For the text-containing cell, return its midpoint in (X, Y) coordinate format. 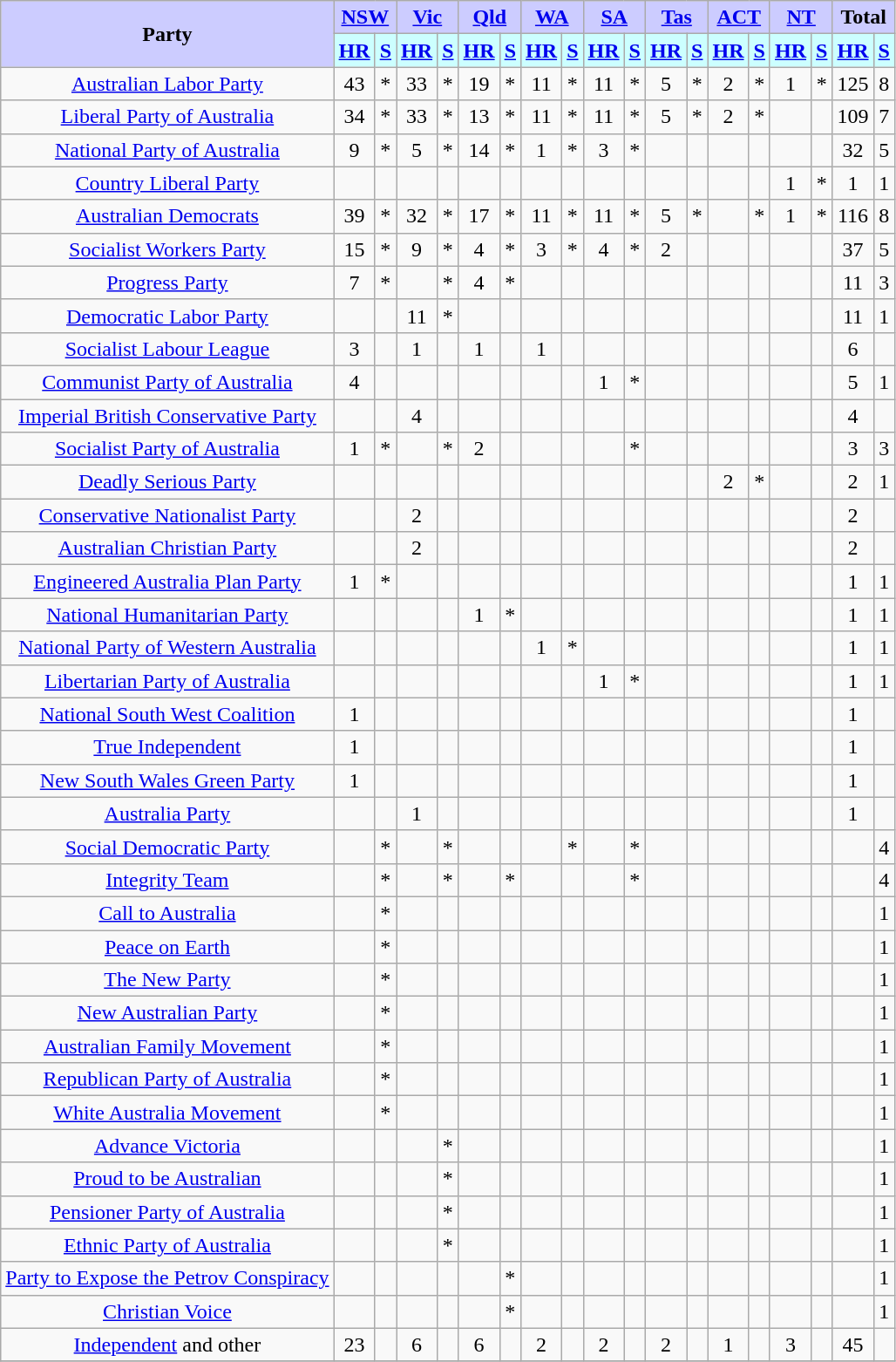
Proud to be Australian (167, 1179)
Advance Victoria (167, 1146)
37 (852, 249)
Republican Party of Australia (167, 1079)
Country Liberal Party (167, 183)
Vic (427, 17)
Imperial British Conservative Party (167, 416)
National Humanitarian Party (167, 615)
23 (354, 1345)
True Independent (167, 747)
13 (479, 117)
Integrity Team (167, 880)
Australian Democrats (167, 216)
34 (354, 117)
SA (614, 17)
Progress Party (167, 283)
NSW (364, 17)
NT (800, 17)
14 (479, 150)
Party (167, 34)
Party to Expose the Petrov Conspiracy (167, 1278)
Democratic Labor Party (167, 316)
Pensioner Party of Australia (167, 1212)
43 (354, 84)
Libertarian Party of Australia (167, 681)
15 (354, 249)
17 (479, 216)
Liberal Party of Australia (167, 117)
Australian Labor Party (167, 84)
Conservative Nationalist Party (167, 515)
WA (553, 17)
39 (354, 216)
New Australian Party (167, 1013)
Communist Party of Australia (167, 382)
Ethnic Party of Australia (167, 1245)
Socialist Labour League (167, 349)
National South West Coalition (167, 714)
45 (852, 1345)
Total (863, 17)
Australia Party (167, 814)
Engineered Australia Plan Party (167, 582)
Qld (490, 17)
Tas (676, 17)
Socialist Workers Party (167, 249)
Deadly Serious Party (167, 482)
19 (479, 84)
New South Wales Green Party (167, 780)
Independent and other (167, 1345)
National Party of Australia (167, 150)
Social Democratic Party (167, 847)
109 (852, 117)
Christian Voice (167, 1311)
125 (852, 84)
White Australia Movement (167, 1113)
Australian Christian Party (167, 548)
Socialist Party of Australia (167, 449)
Call to Australia (167, 913)
The New Party (167, 980)
Australian Family Movement (167, 1046)
Peace on Earth (167, 946)
ACT (739, 17)
116 (852, 216)
National Party of Western Australia (167, 648)
